Detect which cell encompasses the target text, then output its [x, y] center coordinate. 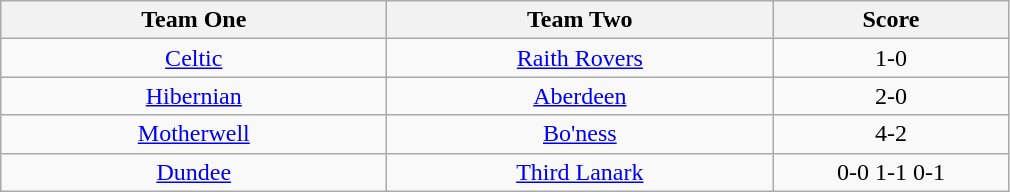
1-0 [891, 58]
Team Two [580, 20]
Bo'ness [580, 134]
2-0 [891, 96]
Third Lanark [580, 172]
Motherwell [194, 134]
Team One [194, 20]
Hibernian [194, 96]
4-2 [891, 134]
0-0 1-1 0-1 [891, 172]
Aberdeen [580, 96]
Celtic [194, 58]
Dundee [194, 172]
Raith Rovers [580, 58]
Score [891, 20]
